Output the [X, Y] coordinate of the center of the cell containing the given text.  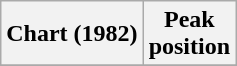
Chart (1982) [72, 34]
Peakposition [189, 34]
